Provide the (x, y) coordinate of the cell's center where the given text is located.  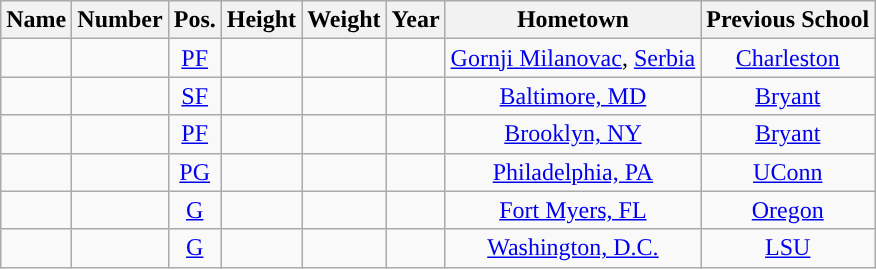
Washington, D.C. (573, 248)
Name (36, 20)
Hometown (573, 20)
Number (120, 20)
LSU (788, 248)
Brooklyn, NY (573, 134)
Gornji Milanovac, Serbia (573, 58)
Philadelphia, PA (573, 172)
Fort Myers, FL (573, 210)
Pos. (194, 20)
Previous School (788, 20)
Height (261, 20)
Year (416, 20)
PG (194, 172)
Charleston (788, 58)
SF (194, 96)
Weight (344, 20)
Oregon (788, 210)
Baltimore, MD (573, 96)
UConn (788, 172)
